Pinpoint the cell where the given text exists, returning its (x, y) midpoint coordinate. 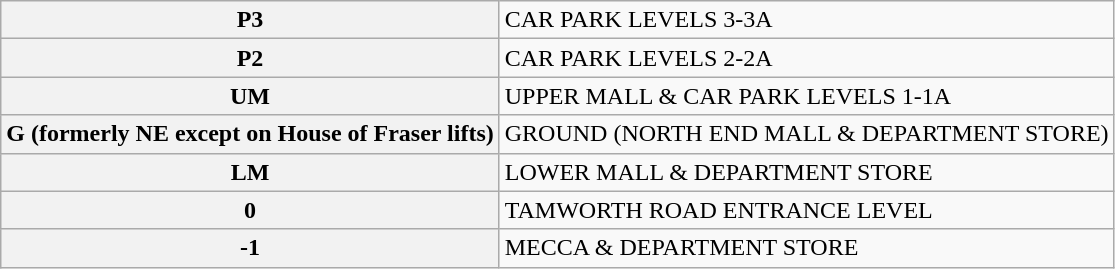
UM (250, 96)
CAR PARK LEVELS 3-3A (806, 20)
P2 (250, 58)
LOWER MALL & DEPARTMENT STORE (806, 172)
-1 (250, 248)
0 (250, 210)
TAMWORTH ROAD ENTRANCE LEVEL (806, 210)
P3 (250, 20)
G (formerly NE except on House of Fraser lifts) (250, 134)
MECCA & DEPARTMENT STORE (806, 248)
UPPER MALL & CAR PARK LEVELS 1-1A (806, 96)
CAR PARK LEVELS 2-2A (806, 58)
LM (250, 172)
GROUND (NORTH END MALL & DEPARTMENT STORE) (806, 134)
